Extract the [X, Y] coordinate from the center of the cell holding the provided text.  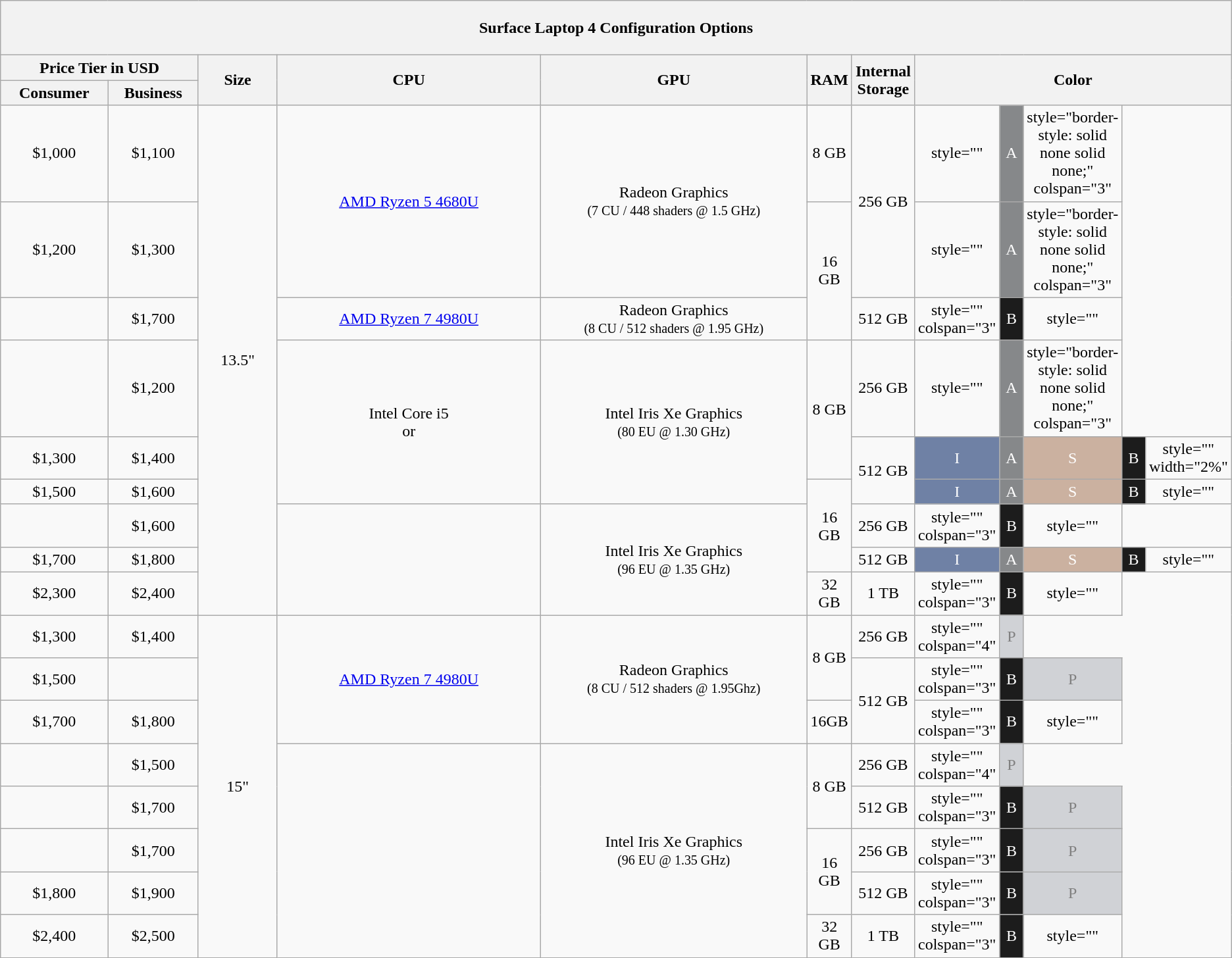
Surface Laptop 4 Configuration Options [616, 28]
GPU [674, 80]
CPU [409, 80]
Radeon Graphics(8 CU / 512 shaders @ 1.95 GHz) [674, 318]
13.5" [237, 361]
Price Tier in USD [100, 68]
Radeon Graphics(7 CU / 448 shaders @ 1.5 GHz) [674, 201]
$2,500 [153, 936]
Business [153, 93]
$1,100 [153, 153]
$1,900 [153, 894]
Internal Storage [883, 80]
$2,300 [54, 593]
Consumer [54, 93]
Size [237, 80]
Color [1073, 80]
15" [237, 786]
Intel Iris Xe Graphics(80 EU @ 1.30 GHz) [674, 422]
16GB [829, 722]
RAM [829, 80]
Radeon Graphics(8 CU / 512 shaders @ 1.95Ghz) [674, 679]
Intel Core i5 or [409, 422]
$1,000 [54, 153]
style="" width="2%" [1189, 458]
AMD Ryzen 5 4680U [409, 201]
